Capture the cell that displays the provided text and extract its (x, y) central coordinate. 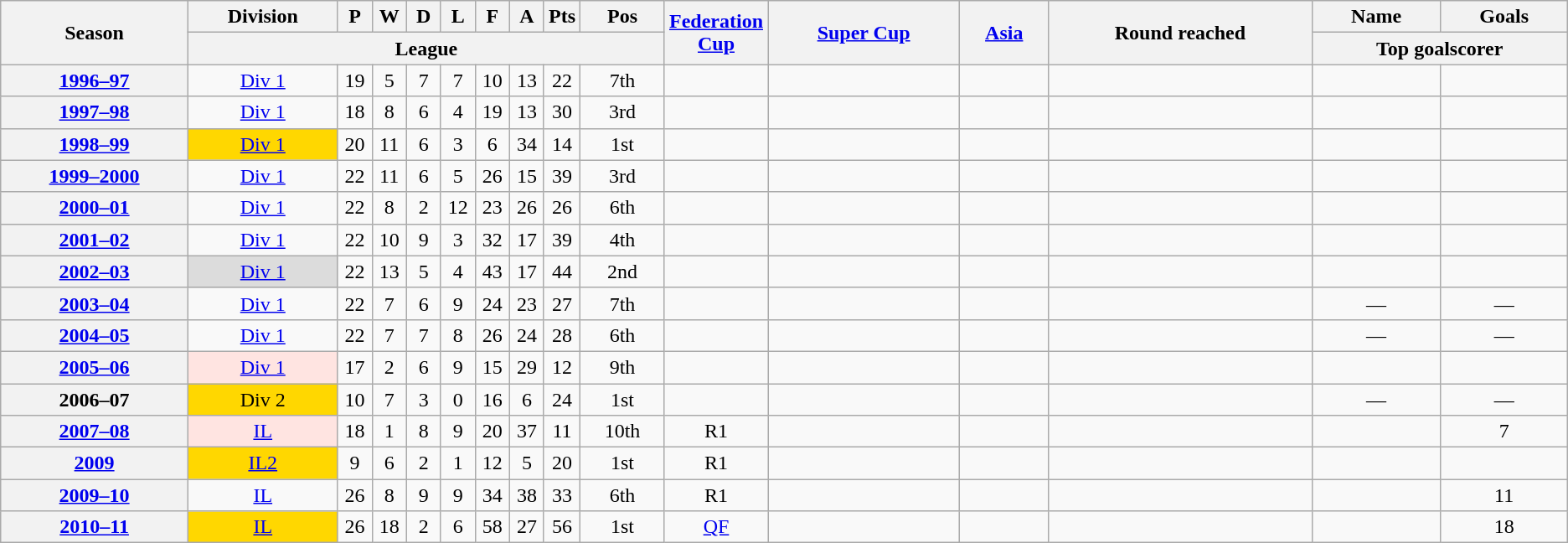
2002–03 (95, 271)
38 (526, 495)
League (426, 49)
Season (95, 33)
10th (623, 432)
1998–99 (95, 144)
37 (526, 432)
56 (561, 527)
2010–11 (95, 527)
33 (561, 495)
W (389, 17)
29 (526, 367)
F (493, 17)
Asia (1004, 33)
32 (493, 240)
9th (623, 367)
Round reached (1180, 33)
A (526, 17)
44 (561, 271)
1997–98 (95, 112)
2009–10 (95, 495)
1996–97 (95, 80)
30 (561, 112)
2000–01 (95, 208)
Federation Cup (715, 33)
Top goalscorer (1439, 49)
1999–2000 (95, 176)
2006–07 (95, 400)
Goals (1504, 17)
2001–02 (95, 240)
D (424, 17)
Div 2 (263, 400)
Pts (561, 17)
QF (715, 527)
Name (1376, 17)
2007–08 (95, 432)
0 (457, 400)
28 (561, 335)
2nd (623, 271)
14 (561, 144)
Pos (623, 17)
2005–06 (95, 367)
P (355, 17)
2003–04 (95, 303)
2009 (95, 463)
2004–05 (95, 335)
Division (263, 17)
L (457, 17)
Super Cup (864, 33)
4th (623, 240)
16 (493, 400)
43 (493, 271)
IL2 (263, 463)
58 (493, 527)
